From the cell containing the given text, extract its center point as (X, Y) coordinate. 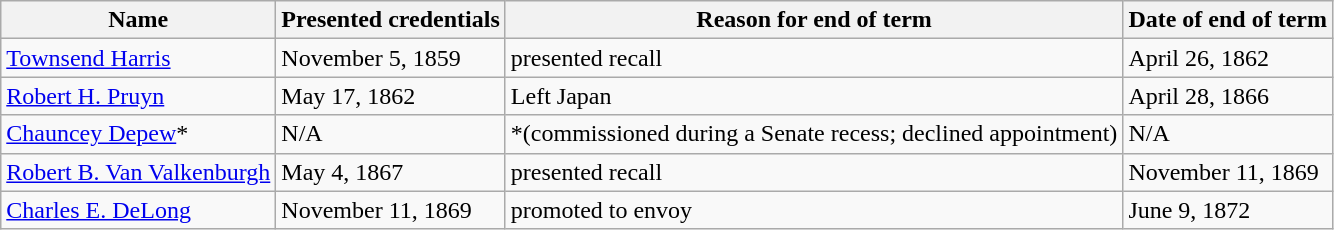
Presented credentials (390, 20)
November 5, 1859 (390, 58)
Charles E. DeLong (138, 210)
Name (138, 20)
April 28, 1866 (1228, 96)
Robert H. Pruyn (138, 96)
May 4, 1867 (390, 172)
promoted to envoy (814, 210)
April 26, 1862 (1228, 58)
*(commissioned during a Senate recess; declined appointment) (814, 134)
May 17, 1862 (390, 96)
Date of end of term (1228, 20)
June 9, 1872 (1228, 210)
Robert B. Van Valkenburgh (138, 172)
Reason for end of term (814, 20)
Left Japan (814, 96)
Chauncey Depew* (138, 134)
Townsend Harris (138, 58)
